Extract the (X, Y) coordinate from the center of the cell holding the provided text.  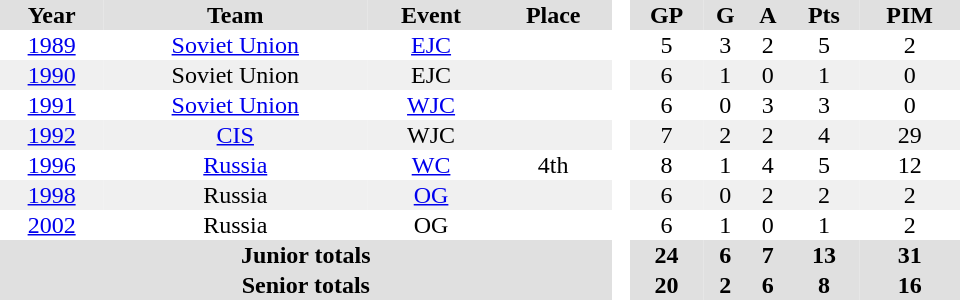
WC (431, 165)
1992 (52, 135)
Junior totals (306, 255)
2002 (52, 225)
GP (667, 15)
1991 (52, 105)
16 (910, 285)
31 (910, 255)
1996 (52, 165)
1989 (52, 45)
24 (667, 255)
20 (667, 285)
A (768, 15)
Year (52, 15)
13 (824, 255)
1990 (52, 75)
Senior totals (306, 285)
Team (235, 15)
G (725, 15)
Event (431, 15)
Pts (824, 15)
29 (910, 135)
4th (554, 165)
Place (554, 15)
PIM (910, 15)
1998 (52, 195)
12 (910, 165)
CIS (235, 135)
